Scan for the cell matching the given text and deliver its (x, y) coordinate at center. 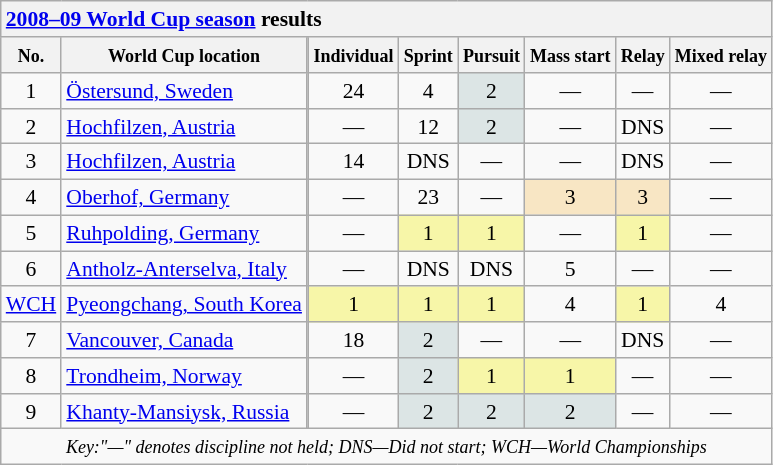
12 (428, 126)
Mass start (570, 55)
Pursuit (492, 55)
14 (353, 162)
9 (31, 411)
Key:"—" denotes discipline not held; DNS—Did not start; WCH—World Championships (386, 447)
Sprint (428, 55)
Relay (643, 55)
6 (31, 269)
WCH (31, 304)
Ruhpolding, Germany (184, 233)
Östersund, Sweden (184, 91)
8 (31, 376)
23 (428, 197)
No. (31, 55)
Pyeongchang, South Korea (184, 304)
7 (31, 340)
Oberhof, Germany (184, 197)
18 (353, 340)
Khanty-Mansiysk, Russia (184, 411)
Individual (353, 55)
Vancouver, Canada (184, 340)
Mixed relay (721, 55)
Antholz-Anterselva, Italy (184, 269)
24 (353, 91)
World Cup location (184, 55)
Trondheim, Norway (184, 376)
2008–09 World Cup season results (386, 19)
